Locate the cell with the specified text and output its (x, y) center coordinate. 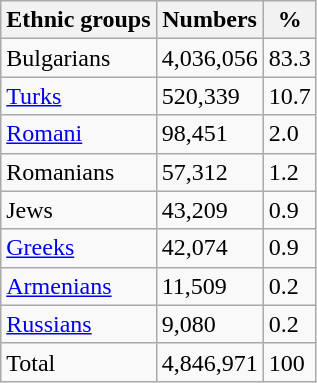
% (290, 20)
2.0 (290, 134)
Greeks (78, 248)
Russians (78, 324)
Numbers (210, 20)
42,074 (210, 248)
Total (78, 362)
43,209 (210, 210)
1.2 (290, 172)
Armenians (78, 286)
4,036,056 (210, 58)
10.7 (290, 96)
4,846,971 (210, 362)
Jews (78, 210)
520,339 (210, 96)
98,451 (210, 134)
Turks (78, 96)
Ethnic groups (78, 20)
83.3 (290, 58)
Romanians (78, 172)
11,509 (210, 286)
Romani (78, 134)
Bulgarians (78, 58)
9,080 (210, 324)
100 (290, 362)
57,312 (210, 172)
